Identify which cell holds the provided text, then report its (x, y) central coordinate. 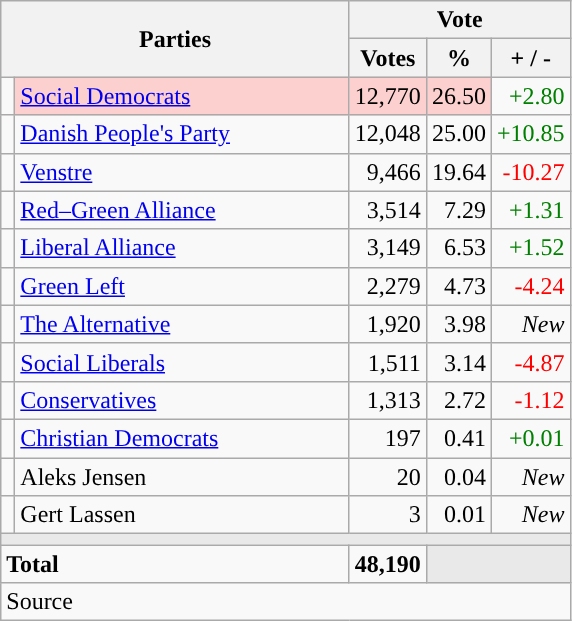
3.98 (458, 324)
Danish People's Party (182, 134)
Vote (460, 20)
9,466 (388, 172)
Aleks Jensen (182, 477)
1,313 (388, 400)
19.64 (458, 172)
12,048 (388, 134)
Gert Lassen (182, 515)
2,279 (388, 286)
+2.80 (530, 96)
1,920 (388, 324)
Venstre (182, 172)
20 (388, 477)
48,190 (388, 564)
+0.01 (530, 438)
Green Left (182, 286)
The Alternative (182, 324)
Liberal Alliance (182, 248)
7.29 (458, 210)
Social Democrats (182, 96)
0.01 (458, 515)
-1.12 (530, 400)
+1.31 (530, 210)
-10.27 (530, 172)
3,149 (388, 248)
-4.87 (530, 362)
Christian Democrats (182, 438)
-4.24 (530, 286)
% (458, 58)
2.72 (458, 400)
Red–Green Alliance (182, 210)
+1.52 (530, 248)
25.00 (458, 134)
3 (388, 515)
6.53 (458, 248)
+10.85 (530, 134)
+ / - (530, 58)
Conservatives (182, 400)
1,511 (388, 362)
Parties (176, 39)
197 (388, 438)
3,514 (388, 210)
4.73 (458, 286)
Social Liberals (182, 362)
Source (286, 602)
26.50 (458, 96)
3.14 (458, 362)
Total (176, 564)
Votes (388, 58)
0.41 (458, 438)
0.04 (458, 477)
12,770 (388, 96)
